Determine the (X, Y) coordinate at the center of the cell enclosing the given text.  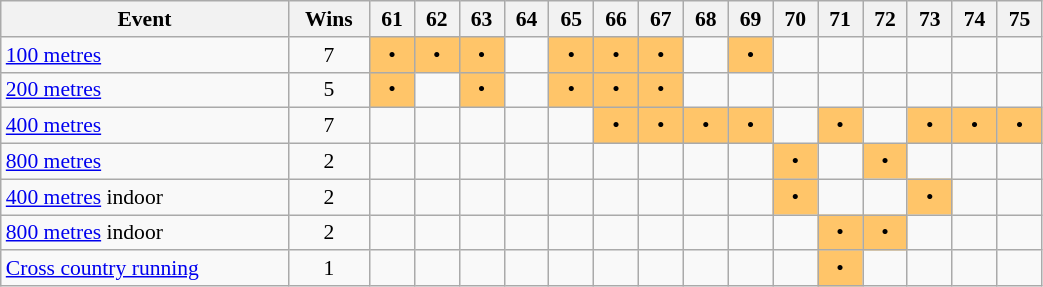
65 (572, 19)
75 (1020, 19)
71 (840, 19)
69 (750, 19)
400 metres (144, 126)
400 metres indoor (144, 197)
Event (144, 19)
64 (526, 19)
68 (706, 19)
70 (796, 19)
Cross country running (144, 269)
5 (329, 90)
1 (329, 269)
Wins (329, 19)
800 metres (144, 162)
74 (974, 19)
100 metres (144, 55)
800 metres indoor (144, 233)
67 (660, 19)
62 (436, 19)
73 (930, 19)
63 (482, 19)
72 (886, 19)
66 (616, 19)
200 metres (144, 90)
61 (392, 19)
